Capture the cell that displays the provided text and extract its [X, Y] central coordinate. 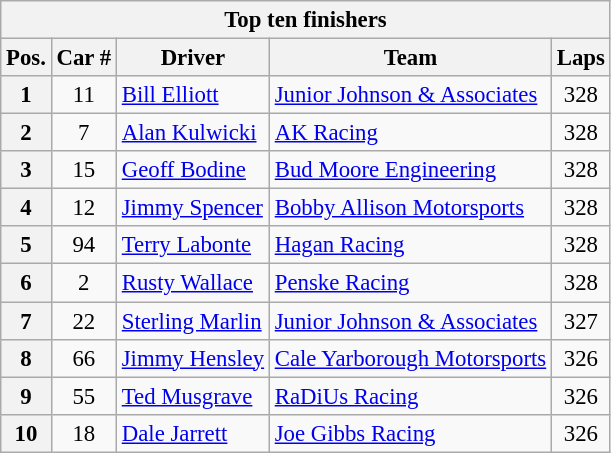
3 [26, 170]
RaDiUs Racing [410, 396]
Alan Kulwicki [192, 133]
Hagan Racing [410, 245]
Ted Musgrave [192, 396]
Jimmy Hensley [192, 358]
Team [410, 58]
10 [26, 433]
Bud Moore Engineering [410, 170]
55 [84, 396]
8 [26, 358]
94 [84, 245]
Jimmy Spencer [192, 208]
Sterling Marlin [192, 321]
1 [26, 95]
15 [84, 170]
Laps [580, 58]
Bill Elliott [192, 95]
Driver [192, 58]
AK Racing [410, 133]
327 [580, 321]
Rusty Wallace [192, 283]
Terry Labonte [192, 245]
Penske Racing [410, 283]
6 [26, 283]
Cale Yarborough Motorsports [410, 358]
Bobby Allison Motorsports [410, 208]
66 [84, 358]
12 [84, 208]
Geoff Bodine [192, 170]
5 [26, 245]
4 [26, 208]
9 [26, 396]
Car # [84, 58]
Top ten finishers [306, 20]
11 [84, 95]
Joe Gibbs Racing [410, 433]
Dale Jarrett [192, 433]
Pos. [26, 58]
18 [84, 433]
22 [84, 321]
